Locate the cell with the specified text and output its (x, y) center coordinate. 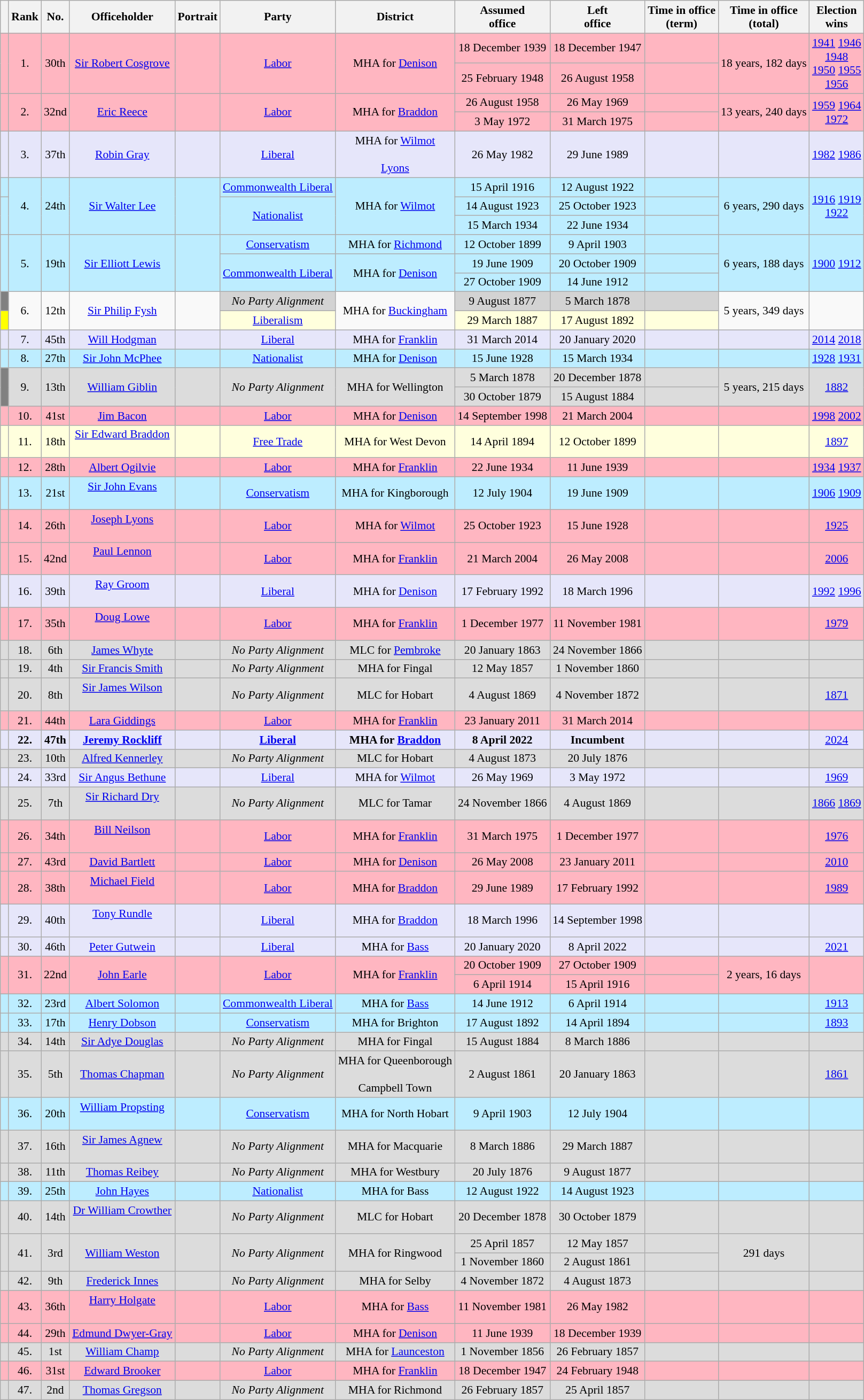
38. (25, 1172)
James Whyte (122, 650)
24 February 1948 (597, 1371)
41st (56, 416)
23. (25, 759)
42. (25, 1281)
47th (56, 740)
Alfred Kennerley (122, 759)
37th (56, 155)
19th (56, 263)
2024 (837, 740)
Robin Gray (122, 155)
Time in office(term) (682, 17)
25. (25, 804)
22. (25, 740)
Sir Francis Smith (122, 669)
8. (25, 359)
MHA for Selby (395, 1281)
2010 (837, 862)
MLC for Pembroke (395, 650)
32nd (56, 112)
44. (25, 1333)
21. (25, 721)
1st (56, 1352)
MHA for Buckingham (395, 311)
2nd (56, 1390)
39. (25, 1192)
MHA for Brighton (395, 1023)
5 years, 349 days (764, 311)
Dr William Crowther (122, 1218)
Henry Dobson (122, 1023)
Peter Gutwein (122, 947)
Time in office(total) (764, 17)
1906 1909 (837, 493)
28th (56, 468)
Sir Robert Cosgrove (122, 63)
1969 (837, 778)
1982 1986 (837, 155)
William Giblin (122, 387)
Portrait (197, 17)
Thomas Gregson (122, 1390)
3. (25, 155)
MHA for QueenboroughCampbell Town (395, 1074)
MHA for Kingborough (395, 493)
2014 2018 (837, 339)
Albert Solomon (122, 1004)
Sir James Agnew (122, 1146)
37. (25, 1146)
5. (25, 263)
1 November 1856 (502, 1352)
2006 (837, 558)
30. (25, 947)
Leftoffice (597, 17)
Sir James Wilson (122, 695)
4. (25, 206)
Thomas Chapman (122, 1074)
1866 1869 (837, 804)
1959 19641972 (837, 112)
31. (25, 975)
36th (56, 1308)
44th (56, 721)
Electionwins (837, 17)
Doug Lowe (122, 624)
2 years, 16 days (764, 975)
291 days (764, 1253)
1928 1931 (837, 359)
5 years, 215 days (764, 387)
John Hayes (122, 1192)
1941 194619481950 19551956 (837, 63)
2. (25, 112)
1989 (837, 888)
1897 (837, 442)
13 years, 240 days (764, 112)
District (395, 17)
John Earle (122, 975)
MHA for North Hobart (395, 1114)
9th (56, 1281)
18th (56, 442)
Sir Angus Bethune (122, 778)
Free Trade (278, 442)
1916 19191922 (837, 206)
Jim Bacon (122, 416)
Rank (25, 17)
MLC for Tamar (395, 804)
42nd (56, 558)
22nd (56, 975)
24th (56, 206)
1900 1912 (837, 263)
19. (25, 669)
1925 (837, 526)
MHA for Launceston (395, 1352)
Joseph Lyons (122, 526)
36. (25, 1114)
45. (25, 1352)
Incumbent (597, 740)
MHA for Macquarie (395, 1146)
31st (56, 1371)
11th (56, 1172)
Lara Giddings (122, 721)
29th (56, 1333)
12. (25, 468)
William Champ (122, 1352)
Edmund Dwyer-Gray (122, 1333)
30th (56, 63)
Jeremy Rockliff (122, 740)
13th (56, 387)
1934 1937 (837, 468)
25 February 1948 (502, 78)
35th (56, 624)
11. (25, 442)
32. (25, 1004)
Sir Edward Braddon (122, 442)
21st (56, 493)
7th (56, 804)
MHA for WilmotLyons (395, 155)
26th (56, 526)
43. (25, 1308)
Sir Philip Fysh (122, 311)
Albert Ogilvie (122, 468)
12th (56, 311)
Frederick Innes (122, 1281)
David Bartlett (122, 862)
Sir John McPhee (122, 359)
1913 (837, 1004)
1893 (837, 1023)
43rd (56, 862)
1979 (837, 624)
William Propsting (122, 1114)
27th (56, 359)
Edward Brooker (122, 1371)
Liberalism (278, 321)
5th (56, 1074)
46. (25, 1371)
33. (25, 1023)
MHA for Westbury (395, 1172)
18 years, 182 days (764, 63)
40. (25, 1218)
MHA for Wellington (395, 387)
1882 (837, 387)
24. (25, 778)
46th (56, 947)
Bill Neilson (122, 836)
16. (25, 591)
Assumedoffice (502, 17)
27. (25, 862)
8th (56, 695)
18. (25, 650)
6 years, 188 days (764, 263)
4th (56, 669)
17th (56, 1023)
Sir Elliott Lewis (122, 263)
34. (25, 1042)
Party (278, 17)
47. (25, 1390)
45th (56, 339)
Will Hodgman (122, 339)
40th (56, 921)
Sir John Evans (122, 493)
28. (25, 888)
6 years, 290 days (764, 206)
Sir Adye Douglas (122, 1042)
26. (25, 836)
1998 2002 (837, 416)
Eric Reece (122, 112)
1976 (837, 836)
33rd (56, 778)
No. (56, 17)
6. (25, 311)
34th (56, 836)
3rd (56, 1253)
38th (56, 888)
1992 1996 (837, 591)
15. (25, 558)
Paul Lennon (122, 558)
20th (56, 1114)
William Weston (122, 1253)
25th (56, 1192)
9. (25, 387)
39th (56, 591)
13. (25, 493)
16th (56, 1146)
2021 (837, 947)
23rd (56, 1004)
Michael Field (122, 888)
Ray Groom (122, 591)
Thomas Reibey (122, 1172)
7. (25, 339)
17. (25, 624)
10th (56, 759)
1861 (837, 1074)
10. (25, 416)
29. (25, 921)
Sir Richard Dry (122, 804)
6th (56, 650)
35. (25, 1074)
Tony Rundle (122, 921)
1. (25, 63)
14. (25, 526)
MHA for West Devon (395, 442)
Harry Holgate (122, 1308)
20. (25, 695)
Sir Walter Lee (122, 206)
Officeholder (122, 17)
1871 (837, 695)
41. (25, 1253)
MHA for Ringwood (395, 1253)
